Find where the given text appears and provide that cell's center as [X, Y] coordinate. 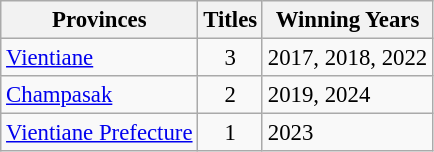
Winning Years [347, 20]
1 [230, 133]
Vientiane Prefecture [100, 133]
2019, 2024 [347, 95]
2 [230, 95]
Provinces [100, 20]
Champasak [100, 95]
3 [230, 58]
2023 [347, 133]
2017, 2018, 2022 [347, 58]
Vientiane [100, 58]
Titles [230, 20]
